For the text-containing cell, return its midpoint in [x, y] coordinate format. 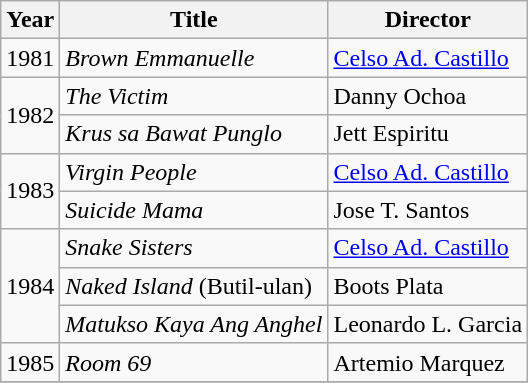
Naked Island (Butil-ulan) [194, 286]
Room 69 [194, 362]
Matukso Kaya Ang Anghel [194, 324]
1983 [30, 191]
Danny Ochoa [428, 96]
Suicide Mama [194, 210]
Director [428, 20]
1982 [30, 115]
1985 [30, 362]
Leonardo L. Garcia [428, 324]
Krus sa Bawat Punglo [194, 134]
The Victim [194, 96]
Year [30, 20]
Brown Emmanuelle [194, 58]
Artemio Marquez [428, 362]
Jett Espiritu [428, 134]
Virgin People [194, 172]
Jose T. Santos [428, 210]
Title [194, 20]
1981 [30, 58]
1984 [30, 286]
Snake Sisters [194, 248]
Boots Plata [428, 286]
